Find where the given text appears and provide that cell's center as (x, y) coordinate. 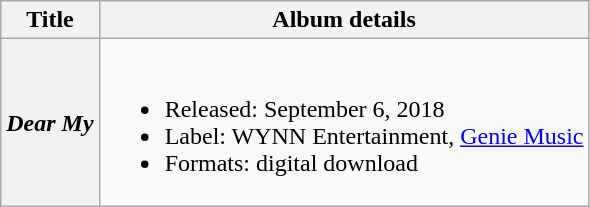
Dear My (50, 122)
Title (50, 20)
Album details (344, 20)
Released: September 6, 2018Label: WYNN Entertainment, Genie MusicFormats: digital download (344, 122)
